Extract the (x, y) coordinate from the center of the cell holding the provided text.  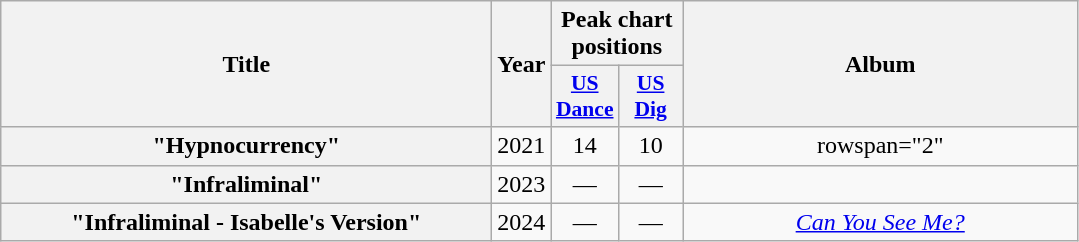
Title (246, 64)
10 (651, 146)
USDig (651, 96)
Can You See Me? (880, 222)
USDance (585, 96)
"Infraliminal - Isabelle's Version" (246, 222)
Album (880, 64)
rowspan="2" (880, 146)
2024 (522, 222)
2023 (522, 184)
Year (522, 64)
2021 (522, 146)
"Hypnocurrency" (246, 146)
Peak chart positions (617, 34)
14 (585, 146)
"Infraliminal" (246, 184)
